Capture the cell that displays the provided text and extract its (x, y) central coordinate. 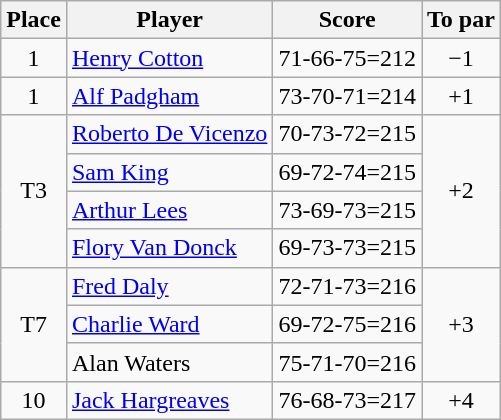
69-72-75=216 (348, 324)
Roberto De Vicenzo (169, 134)
−1 (462, 58)
72-71-73=216 (348, 286)
+2 (462, 191)
Fred Daly (169, 286)
69-72-74=215 (348, 172)
+3 (462, 324)
Flory Van Donck (169, 248)
Arthur Lees (169, 210)
Place (34, 20)
To par (462, 20)
T7 (34, 324)
Score (348, 20)
T3 (34, 191)
Henry Cotton (169, 58)
69-73-73=215 (348, 248)
Alf Padgham (169, 96)
10 (34, 400)
Alan Waters (169, 362)
71-66-75=212 (348, 58)
75-71-70=216 (348, 362)
Sam King (169, 172)
+4 (462, 400)
76-68-73=217 (348, 400)
73-69-73=215 (348, 210)
Charlie Ward (169, 324)
Jack Hargreaves (169, 400)
73-70-71=214 (348, 96)
70-73-72=215 (348, 134)
Player (169, 20)
+1 (462, 96)
